Search for the cell housing the specified text and yield its (X, Y) center coordinate. 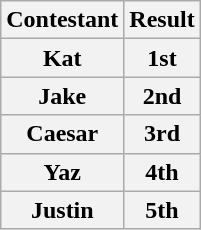
1st (162, 58)
5th (162, 210)
Jake (62, 96)
3rd (162, 134)
Contestant (62, 20)
2nd (162, 96)
Caesar (62, 134)
Result (162, 20)
Justin (62, 210)
4th (162, 172)
Yaz (62, 172)
Kat (62, 58)
